Find where the given text appears and provide that cell's center as (x, y) coordinate. 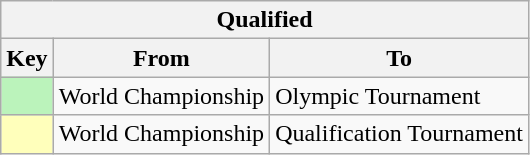
To (400, 58)
Olympic Tournament (400, 96)
Key (27, 58)
Qualified (265, 20)
Qualification Tournament (400, 134)
From (161, 58)
